Locate the cell with the specified text and output its [x, y] center coordinate. 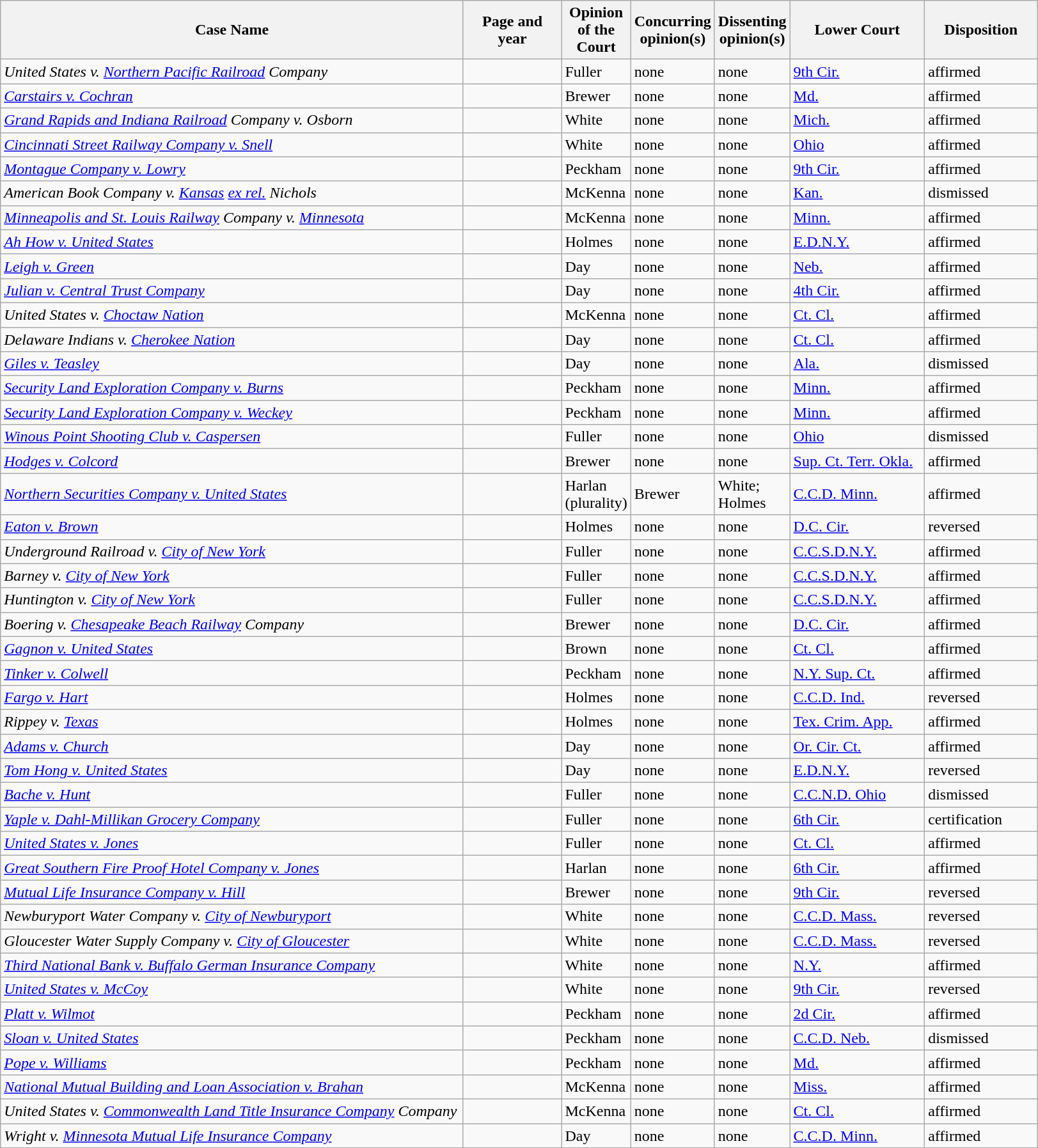
Harlan (plurality) [596, 494]
Pope v. Williams [232, 1062]
2d Cir. [857, 1014]
Kan. [857, 193]
Giles v. Teasley [232, 364]
Sloan v. United States [232, 1038]
certification [981, 819]
Barney v. City of New York [232, 576]
United States v. Jones [232, 844]
Ala. [857, 364]
White; Holmes [752, 494]
Third National Bank v. Buffalo German Insurance Company [232, 965]
Wright v. Minnesota Mutual Life Insurance Company [232, 1135]
Montague Company v. Lowry [232, 169]
Concurring opinion(s) [673, 30]
American Book Company v. Kansas ex rel. Nichols [232, 193]
Cincinnati Street Railway Company v. Snell [232, 145]
N.Y. Sup. Ct. [857, 673]
Harlan [596, 868]
Security Land Exploration Company v. Burns [232, 388]
Opinion of the Court [596, 30]
National Mutual Building and Loan Association v. Brahan [232, 1087]
Great Southern Fire Proof Hotel Company v. Jones [232, 868]
Miss. [857, 1087]
Fargo v. Hart [232, 697]
Northern Securities Company v. United States [232, 494]
Tom Hong v. United States [232, 771]
United States v. McCoy [232, 989]
C.C.N.D. Ohio [857, 795]
Security Land Exploration Company v. Weckey [232, 413]
Leigh v. Green [232, 266]
Sup. Ct. Terr. Okla. [857, 461]
Tex. Crim. App. [857, 721]
Newburyport Water Company v. City of Newburyport [232, 916]
United States v. Commonwealth Land Title Insurance Company Company [232, 1111]
Tinker v. Colwell [232, 673]
Neb. [857, 266]
Hodges v. Colcord [232, 461]
Huntington v. City of New York [232, 600]
Carstairs v. Cochran [232, 96]
Winous Point Shooting Club v. Caspersen [232, 437]
Platt v. Wilmot [232, 1014]
Case Name [232, 30]
Or. Cir. Ct. [857, 746]
Gloucester Water Supply Company v. City of Gloucester [232, 941]
Rippey v. Texas [232, 721]
Underground Railroad v. City of New York [232, 551]
C.C.D. Neb. [857, 1038]
Minneapolis and St. Louis Railway Company v. Minnesota [232, 217]
Lower Court [857, 30]
Eaton v. Brown [232, 527]
Dissenting opinion(s) [752, 30]
Brown [596, 649]
Bache v. Hunt [232, 795]
Mich. [857, 120]
Boering v. Chesapeake Beach Railway Company [232, 624]
Grand Rapids and Indiana Railroad Company v. Osborn [232, 120]
C.C.D. Ind. [857, 697]
Julian v. Central Trust Company [232, 290]
Yaple v. Dahl-Millikan Grocery Company [232, 819]
Delaware Indians v. Cherokee Nation [232, 340]
Mutual Life Insurance Company v. Hill [232, 892]
Gagnon v. United States [232, 649]
Adams v. Church [232, 746]
Page and year [512, 30]
4th Cir. [857, 290]
United States v. Northern Pacific Railroad Company [232, 72]
N.Y. [857, 965]
United States v. Choctaw Nation [232, 315]
Disposition [981, 30]
Ah How v. United States [232, 242]
